Provide the (x, y) coordinate of the cell's center where the given text is located.  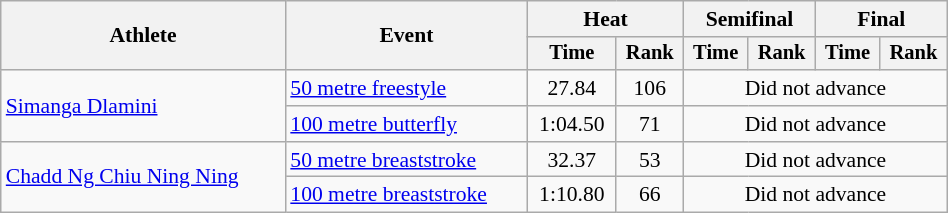
66 (650, 195)
Heat (606, 19)
27.84 (572, 88)
Simanga Dlamini (144, 106)
Final (881, 19)
Athlete (144, 36)
1:10.80 (572, 195)
106 (650, 88)
Chadd Ng Chiu Ning Ning (144, 178)
Semifinal (750, 19)
1:04.50 (572, 124)
53 (650, 160)
100 metre breaststroke (406, 195)
50 metre freestyle (406, 88)
100 metre butterfly (406, 124)
71 (650, 124)
50 metre breaststroke (406, 160)
Event (406, 36)
32.37 (572, 160)
